Return [X, Y] of the center of cell containing provided text 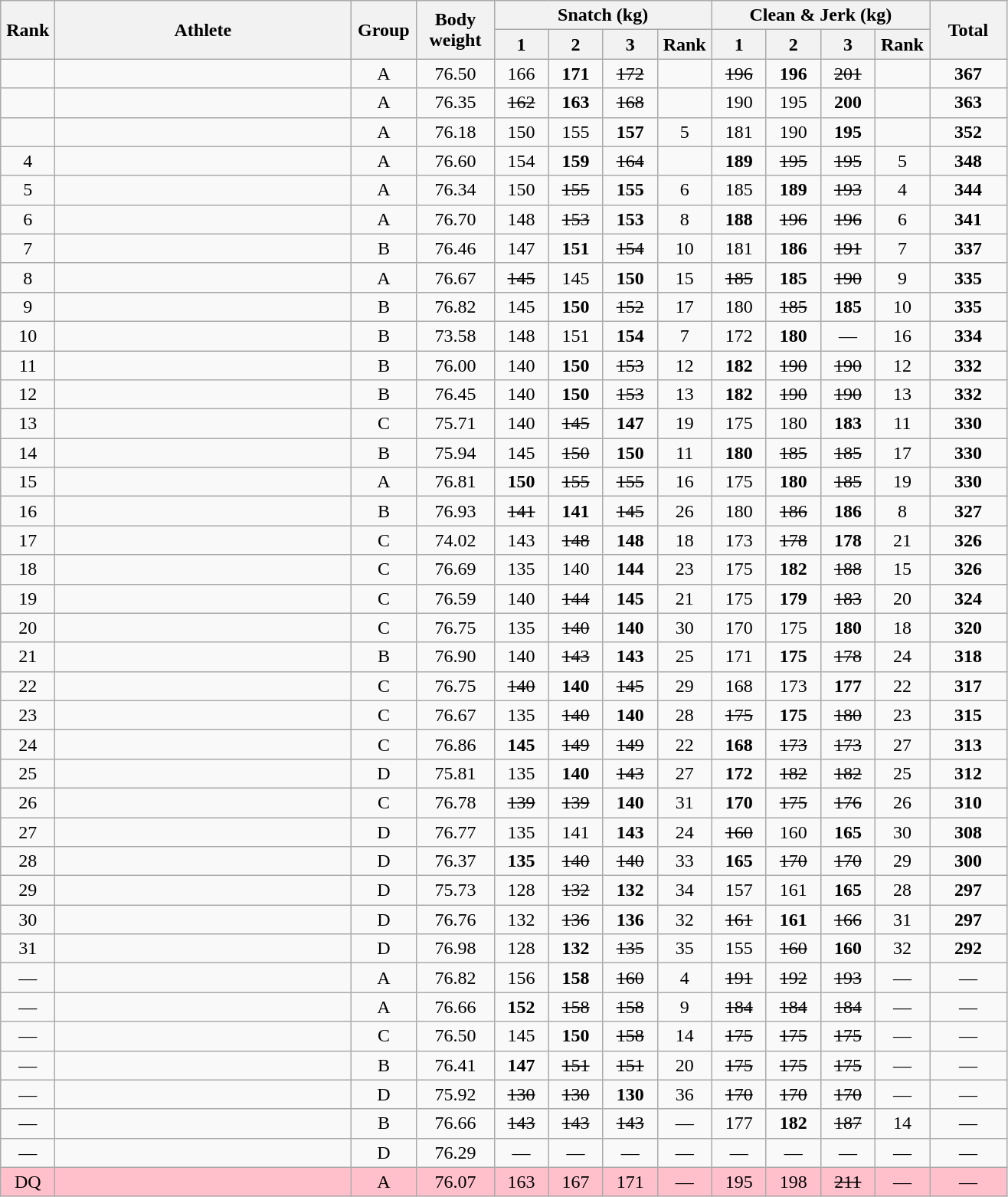
201 [847, 74]
76.41 [455, 1065]
75.81 [455, 773]
74.02 [455, 540]
75.71 [455, 424]
363 [968, 103]
327 [968, 511]
341 [968, 219]
76.34 [455, 190]
310 [968, 802]
164 [630, 161]
76.46 [455, 248]
167 [576, 1182]
324 [968, 598]
75.73 [455, 890]
35 [685, 949]
315 [968, 715]
317 [968, 686]
76.45 [455, 395]
DQ [28, 1182]
76.59 [455, 598]
76.90 [455, 657]
308 [968, 831]
75.94 [455, 453]
76.07 [455, 1182]
348 [968, 161]
76.77 [455, 831]
76.00 [455, 366]
162 [521, 103]
352 [968, 132]
75.92 [455, 1094]
211 [847, 1182]
179 [794, 598]
Group [384, 30]
198 [794, 1182]
Snatch (kg) [603, 15]
337 [968, 248]
344 [968, 190]
192 [794, 978]
159 [576, 161]
Body weight [455, 30]
76.86 [455, 744]
318 [968, 657]
176 [847, 802]
187 [847, 1123]
76.35 [455, 103]
76.93 [455, 511]
76.70 [455, 219]
76.29 [455, 1153]
367 [968, 74]
76.76 [455, 920]
76.81 [455, 482]
156 [521, 978]
76.18 [455, 132]
33 [685, 861]
Total [968, 30]
76.69 [455, 569]
34 [685, 890]
76.60 [455, 161]
73.58 [455, 336]
300 [968, 861]
36 [685, 1094]
313 [968, 744]
Athlete [203, 30]
76.78 [455, 802]
312 [968, 773]
Clean & Jerk (kg) [820, 15]
334 [968, 336]
200 [847, 103]
76.37 [455, 861]
76.98 [455, 949]
320 [968, 628]
292 [968, 949]
